Find where the given text appears and provide that cell's center as (x, y) coordinate. 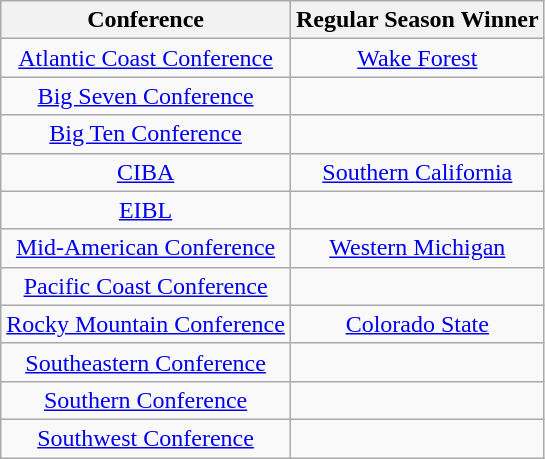
Big Seven Conference (146, 96)
Big Ten Conference (146, 134)
Wake Forest (417, 58)
Atlantic Coast Conference (146, 58)
Southeastern Conference (146, 362)
Southern California (417, 172)
Pacific Coast Conference (146, 286)
Colorado State (417, 324)
Western Michigan (417, 248)
Mid-American Conference (146, 248)
Southern Conference (146, 400)
Southwest Conference (146, 438)
EIBL (146, 210)
CIBA (146, 172)
Regular Season Winner (417, 20)
Conference (146, 20)
Rocky Mountain Conference (146, 324)
